Scan for the cell matching the given text and deliver its [x, y] coordinate at center. 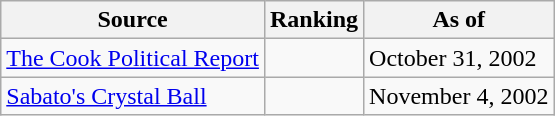
October 31, 2002 [459, 58]
Source [133, 20]
Ranking [314, 20]
November 4, 2002 [459, 96]
As of [459, 20]
Sabato's Crystal Ball [133, 96]
The Cook Political Report [133, 58]
